Return the (x, y) coordinate for the center point of the cell that contains the specified text.  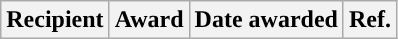
Date awarded (266, 20)
Recipient (55, 20)
Ref. (370, 20)
Award (149, 20)
